Output the (x, y) coordinate of the center of the cell containing the given text.  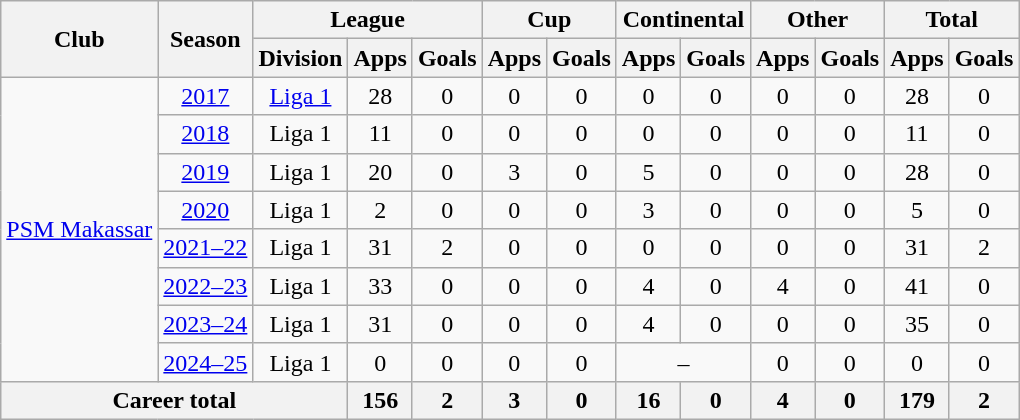
Other (818, 20)
2019 (206, 172)
Career total (174, 400)
2023–24 (206, 324)
2018 (206, 134)
2020 (206, 210)
16 (648, 400)
PSM Makassar (80, 229)
League (368, 20)
2022–23 (206, 286)
Total (952, 20)
2017 (206, 96)
41 (917, 286)
33 (380, 286)
Club (80, 39)
Division (300, 58)
Continental (683, 20)
20 (380, 172)
Season (206, 39)
179 (917, 400)
35 (917, 324)
– (683, 362)
156 (380, 400)
2024–25 (206, 362)
Cup (549, 20)
2021–22 (206, 248)
